Find where the given text appears and provide that cell's center as [x, y] coordinate. 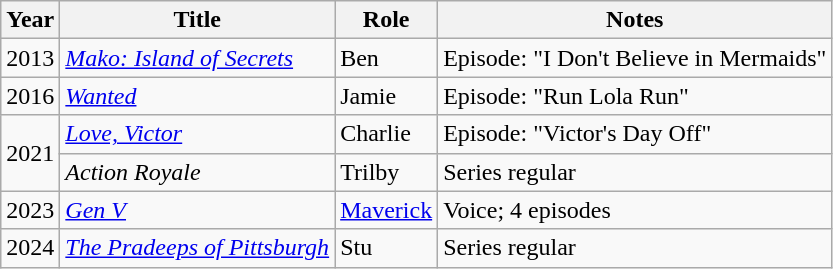
Charlie [386, 134]
Role [386, 20]
Love, Victor [198, 134]
Maverick [386, 210]
2016 [30, 96]
Episode: "Victor's Day Off" [635, 134]
Voice; 4 episodes [635, 210]
Episode: "Run Lola Run" [635, 96]
The Pradeeps of Pittsburgh [198, 248]
Episode: "I Don't Believe in Mermaids" [635, 58]
Stu [386, 248]
Title [198, 20]
2023 [30, 210]
Mako: Island of Secrets [198, 58]
Notes [635, 20]
Wanted [198, 96]
2013 [30, 58]
2021 [30, 153]
Gen V [198, 210]
Year [30, 20]
Action Royale [198, 172]
Trilby [386, 172]
Ben [386, 58]
2024 [30, 248]
Jamie [386, 96]
